From the cell containing the given text, extract its center point as (x, y) coordinate. 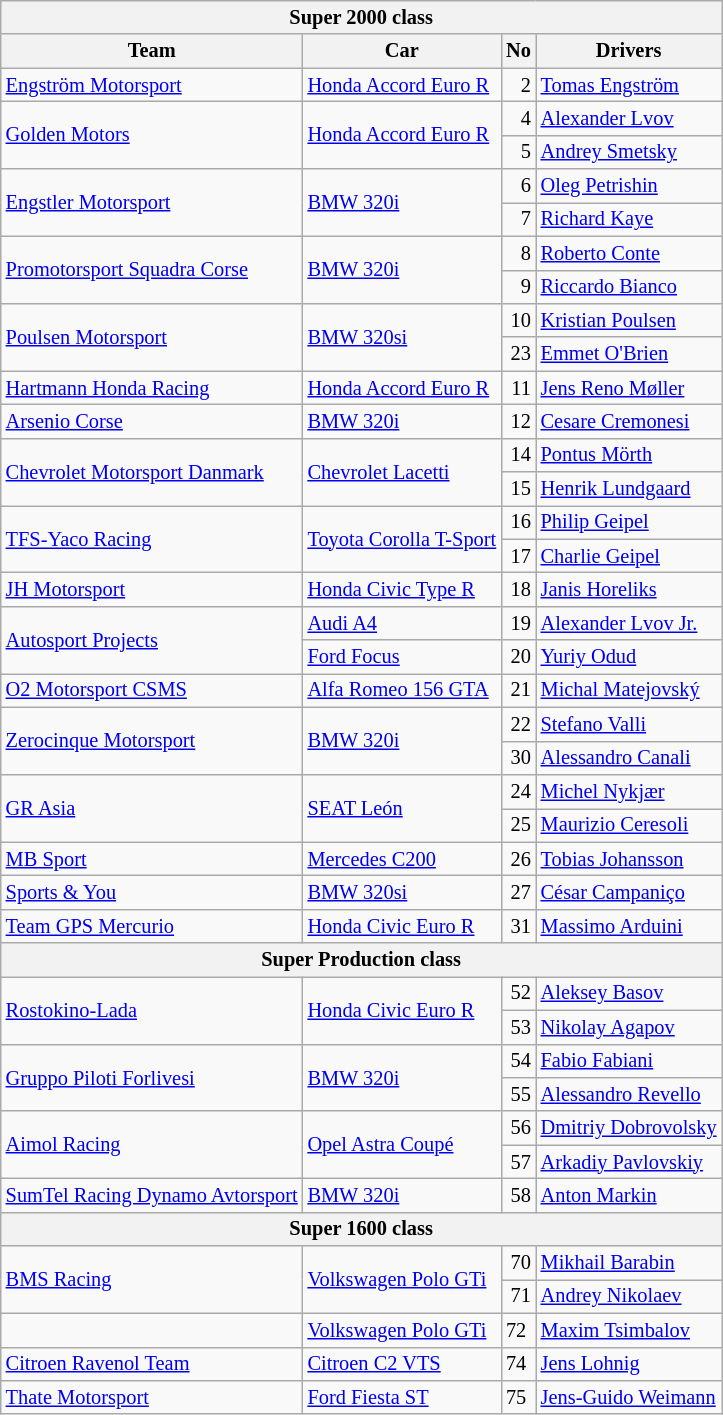
Ford Fiesta ST (402, 1397)
Maxim Tsimbalov (629, 1330)
Charlie Geipel (629, 556)
Team GPS Mercurio (152, 926)
JH Motorsport (152, 589)
Jens-Guido Weimann (629, 1397)
Thate Motorsport (152, 1397)
Team (152, 51)
Mercedes C200 (402, 859)
Alfa Romeo 156 GTA (402, 690)
Emmet O'Brien (629, 354)
Fabio Fabiani (629, 1061)
Roberto Conte (629, 253)
Super 2000 class (362, 17)
5 (518, 152)
21 (518, 690)
Autosport Projects (152, 640)
26 (518, 859)
Aimol Racing (152, 1144)
57 (518, 1162)
MB Sport (152, 859)
Yuriy Odud (629, 657)
Michal Matejovský (629, 690)
70 (518, 1263)
Drivers (629, 51)
71 (518, 1296)
6 (518, 186)
Cesare Cremonesi (629, 421)
18 (518, 589)
Citroen Ravenol Team (152, 1364)
Engström Motorsport (152, 85)
Chevrolet Lacetti (402, 472)
Andrey Smetsky (629, 152)
8 (518, 253)
Super Production class (362, 960)
Nikolay Agapov (629, 1027)
9 (518, 287)
22 (518, 724)
Alexander Lvov Jr. (629, 623)
2 (518, 85)
Pontus Mörth (629, 455)
O2 Motorsport CSMS (152, 690)
Dmitriy Dobrovolsky (629, 1128)
Riccardo Bianco (629, 287)
72 (518, 1330)
56 (518, 1128)
Chevrolet Motorsport Danmark (152, 472)
20 (518, 657)
Hartmann Honda Racing (152, 388)
Jens Lohnig (629, 1364)
Janis Horeliks (629, 589)
Jens Reno Møller (629, 388)
Honda Civic Type R (402, 589)
Arkadiy Pavlovskiy (629, 1162)
Alessandro Revello (629, 1094)
Philip Geipel (629, 522)
Andrey Nikolaev (629, 1296)
Gruppo Piloti Forlivesi (152, 1078)
75 (518, 1397)
Oleg Petrishin (629, 186)
23 (518, 354)
Kristian Poulsen (629, 320)
Tomas Engström (629, 85)
16 (518, 522)
Ford Focus (402, 657)
SEAT León (402, 808)
Massimo Arduini (629, 926)
Opel Astra Coupé (402, 1144)
No (518, 51)
31 (518, 926)
Alessandro Canali (629, 758)
Golden Motors (152, 134)
Zerocinque Motorsport (152, 740)
25 (518, 825)
TFS-Yaco Racing (152, 538)
74 (518, 1364)
30 (518, 758)
4 (518, 118)
Stefano Valli (629, 724)
SumTel Racing Dynamo Avtorsport (152, 1195)
Poulsen Motorsport (152, 336)
Promotorsport Squadra Corse (152, 270)
Toyota Corolla T-Sport (402, 538)
54 (518, 1061)
Engstler Motorsport (152, 202)
Sports & You (152, 892)
Arsenio Corse (152, 421)
53 (518, 1027)
7 (518, 219)
24 (518, 791)
Anton Markin (629, 1195)
52 (518, 993)
Maurizio Ceresoli (629, 825)
12 (518, 421)
55 (518, 1094)
14 (518, 455)
Mikhail Barabin (629, 1263)
17 (518, 556)
27 (518, 892)
11 (518, 388)
Rostokino-Lada (152, 1010)
César Campaniço (629, 892)
Richard Kaye (629, 219)
Super 1600 class (362, 1229)
BMS Racing (152, 1280)
15 (518, 489)
Tobias Johansson (629, 859)
Henrik Lundgaard (629, 489)
Car (402, 51)
58 (518, 1195)
10 (518, 320)
19 (518, 623)
Citroen C2 VTS (402, 1364)
Michel Nykjær (629, 791)
Aleksey Basov (629, 993)
Alexander Lvov (629, 118)
Audi A4 (402, 623)
GR Asia (152, 808)
